From the cell containing the given text, extract its center point as (X, Y) coordinate. 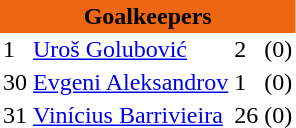
30 (15, 82)
Uroš Golubović (130, 50)
Goalkeepers (148, 16)
2 (246, 50)
Evgeni Aleksandrov (130, 82)
